Output the (X, Y) coordinate of the center of the cell containing the given text.  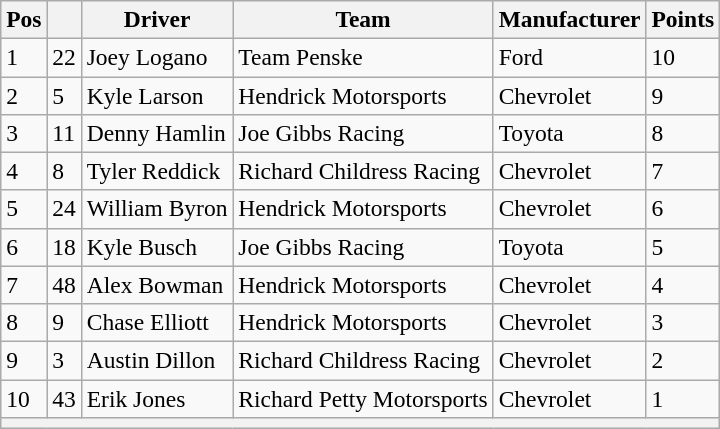
Pos (24, 19)
Richard Petty Motorsports (363, 398)
Team Penske (363, 57)
Austin Dillon (157, 360)
48 (64, 285)
43 (64, 398)
18 (64, 247)
24 (64, 209)
Tyler Reddick (157, 171)
Chase Elliott (157, 322)
Alex Bowman (157, 285)
Joey Logano (157, 57)
Manufacturer (570, 19)
William Byron (157, 209)
Team (363, 19)
Ford (570, 57)
Denny Hamlin (157, 133)
Driver (157, 19)
Points (683, 19)
22 (64, 57)
11 (64, 133)
Kyle Busch (157, 247)
Kyle Larson (157, 95)
Erik Jones (157, 398)
